Locate the cell with the specified text and output its [x, y] center coordinate. 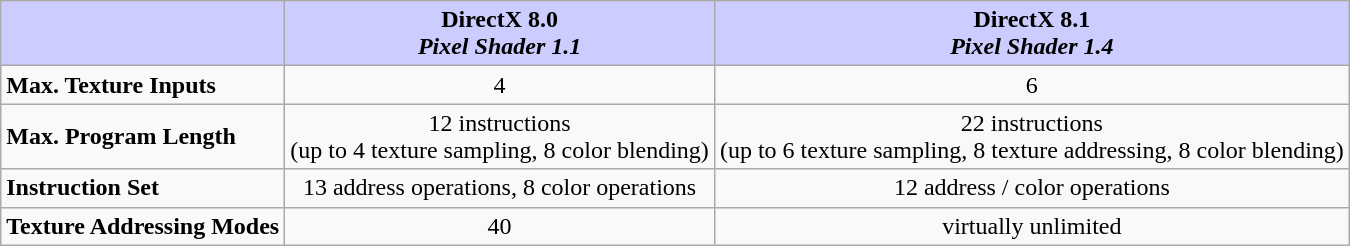
4 [500, 85]
13 address operations, 8 color operations [500, 188]
12 instructions(up to 4 texture sampling, 8 color blending) [500, 136]
40 [500, 226]
Max. Texture Inputs [143, 85]
12 address / color operations [1032, 188]
6 [1032, 85]
22 instructions(up to 6 texture sampling, 8 texture addressing, 8 color blending) [1032, 136]
Instruction Set [143, 188]
Max. Program Length [143, 136]
virtually unlimited [1032, 226]
DirectX 8.0Pixel Shader 1.1 [500, 34]
DirectX 8.1Pixel Shader 1.4 [1032, 34]
Texture Addressing Modes [143, 226]
